For the text-containing cell, return its midpoint in [x, y] coordinate format. 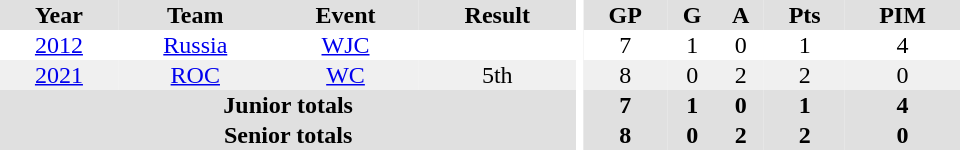
Pts [804, 15]
G [692, 15]
5th [497, 75]
Year [59, 15]
GP [625, 15]
Senior totals [288, 135]
Junior totals [288, 105]
ROC [196, 75]
WC [346, 75]
Russia [196, 45]
Event [346, 15]
A [740, 15]
WJC [346, 45]
Team [196, 15]
2021 [59, 75]
Result [497, 15]
2012 [59, 45]
PIM [902, 15]
